Pinpoint the cell where the given text exists, returning its (X, Y) midpoint coordinate. 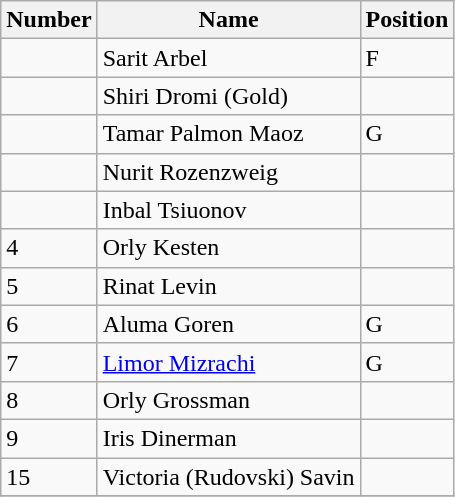
8 (49, 400)
Iris Dinerman (228, 438)
4 (49, 248)
7 (49, 362)
Rinat Levin (228, 286)
Shiri Dromi (Gold) (228, 96)
9 (49, 438)
6 (49, 324)
Aluma Goren (228, 324)
Sarit Arbel (228, 58)
5 (49, 286)
15 (49, 477)
Orly Kesten (228, 248)
Name (228, 20)
Inbal Tsiuonov (228, 210)
Number (49, 20)
Tamar Palmon Maoz (228, 134)
Position (407, 20)
Nurit Rozenzweig (228, 172)
Victoria (Rudovski) Savin (228, 477)
F (407, 58)
Orly Grossman (228, 400)
Limor Mizrachi (228, 362)
